Capture the cell that displays the provided text and extract its [X, Y] central coordinate. 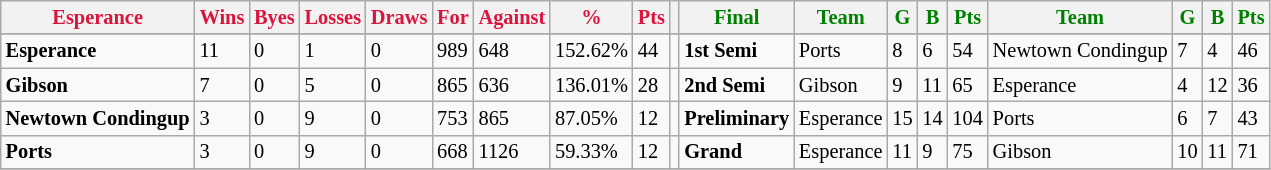
648 [512, 51]
59.33% [592, 152]
71 [1252, 152]
Draws [399, 17]
36 [1252, 85]
43 [1252, 118]
15 [902, 118]
636 [512, 85]
28 [652, 85]
753 [452, 118]
54 [968, 51]
104 [968, 118]
75 [968, 152]
10 [1187, 152]
1126 [512, 152]
Byes [274, 17]
Final [736, 17]
152.62% [592, 51]
Preliminary [736, 118]
136.01% [592, 85]
1st Semi [736, 51]
Losses [333, 17]
87.05% [592, 118]
Grand [736, 152]
1 [333, 51]
8 [902, 51]
668 [452, 152]
For [452, 17]
14 [932, 118]
5 [333, 85]
Against [512, 17]
989 [452, 51]
65 [968, 85]
46 [1252, 51]
2nd Semi [736, 85]
% [592, 17]
44 [652, 51]
Wins [222, 17]
